Determine the [x, y] coordinate at the center of the cell enclosing the given text.  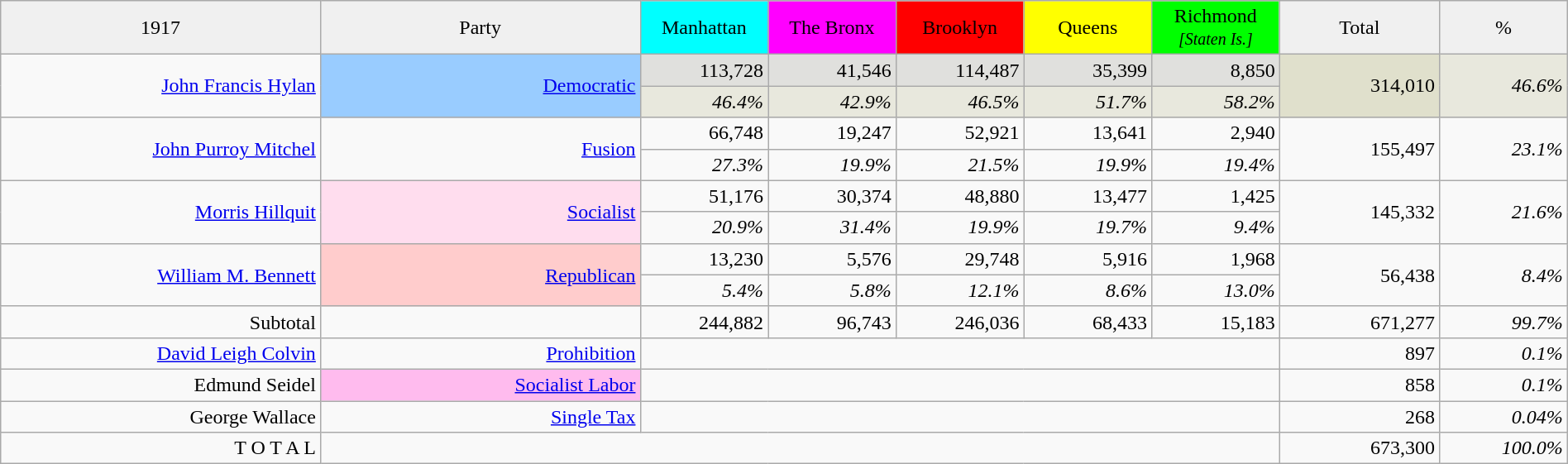
35,399 [1088, 70]
15,183 [1216, 322]
100.0% [1503, 448]
51.7% [1088, 102]
46.5% [959, 102]
96,743 [832, 322]
13,477 [1088, 196]
31.4% [832, 227]
9.4% [1216, 227]
Queens [1088, 28]
Subtotal [160, 322]
21.6% [1503, 212]
51,176 [705, 196]
897 [1360, 353]
56,438 [1360, 275]
13,641 [1088, 133]
Republican [480, 275]
8,850 [1216, 70]
113,728 [705, 70]
68,433 [1088, 322]
58.2% [1216, 102]
244,882 [705, 322]
Richmond [Staten Is.] [1216, 28]
12.1% [959, 290]
19,247 [832, 133]
1917 [160, 28]
1,968 [1216, 259]
John Francis Hylan [160, 86]
19.7% [1088, 227]
314,010 [1360, 86]
20.9% [705, 227]
5,916 [1088, 259]
Brooklyn [959, 28]
George Wallace [160, 416]
246,036 [959, 322]
52,921 [959, 133]
30,374 [832, 196]
19.4% [1216, 165]
T O T A L [160, 448]
Democratic [480, 86]
268 [1360, 416]
8.4% [1503, 275]
John Purroy Mitchel [160, 149]
Morris Hillquit [160, 212]
29,748 [959, 259]
David Leigh Colvin [160, 353]
858 [1360, 385]
Party [480, 28]
13.0% [1216, 290]
21.5% [959, 165]
46.4% [705, 102]
1,425 [1216, 196]
671,277 [1360, 322]
William M. Bennett [160, 275]
673,300 [1360, 448]
8.6% [1088, 290]
5,576 [832, 259]
Manhattan [705, 28]
48,880 [959, 196]
27.3% [705, 165]
Total [1360, 28]
Single Tax [480, 416]
114,487 [959, 70]
The Bronx [832, 28]
% [1503, 28]
23.1% [1503, 149]
99.7% [1503, 322]
145,332 [1360, 212]
Fusion [480, 149]
155,497 [1360, 149]
Prohibition [480, 353]
Socialist [480, 212]
42.9% [832, 102]
0.04% [1503, 416]
5.4% [705, 290]
13,230 [705, 259]
41,546 [832, 70]
Edmund Seidel [160, 385]
2,940 [1216, 133]
Socialist Labor [480, 385]
66,748 [705, 133]
5.8% [832, 290]
46.6% [1503, 86]
